Return [X, Y] of the center of cell containing provided text 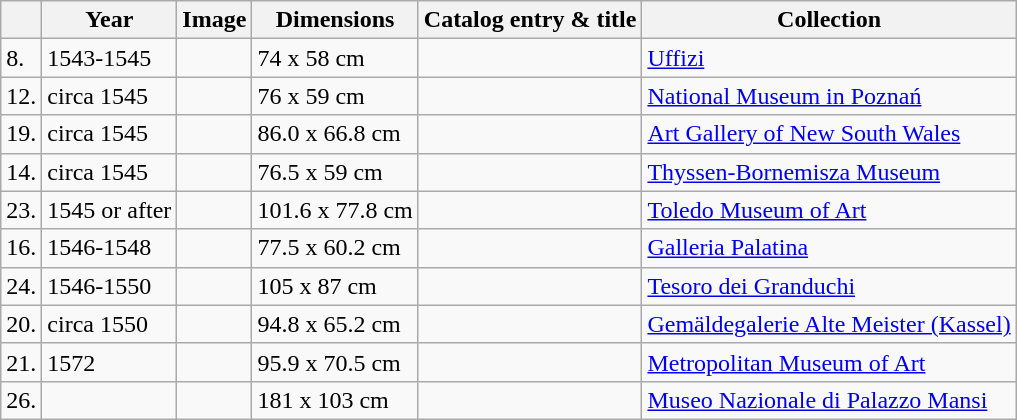
Galleria Palatina [829, 248]
1572 [110, 362]
77.5 x 60.2 cm [335, 248]
National Museum in Poznań [829, 96]
Metropolitan Museum of Art [829, 362]
16. [22, 248]
Tesoro dei Granduchi [829, 286]
12. [22, 96]
Thyssen-Bornemisza Museum [829, 172]
14. [22, 172]
95.9 x 70.5 cm [335, 362]
Uffizi [829, 58]
circa 1550 [110, 324]
Art Gallery of New South Wales [829, 134]
21. [22, 362]
1546-1548 [110, 248]
Catalog entry & title [530, 20]
20. [22, 324]
181 x 103 cm [335, 400]
1545 or after [110, 210]
76 x 59 cm [335, 96]
Collection [829, 20]
24. [22, 286]
19. [22, 134]
Image [214, 20]
Gemäldegalerie Alte Meister (Kassel) [829, 324]
26. [22, 400]
94.8 x 65.2 cm [335, 324]
Toledo Museum of Art [829, 210]
105 x 87 cm [335, 286]
Museo Nazionale di Palazzo Mansi [829, 400]
8. [22, 58]
101.6 x 77.8 cm [335, 210]
Dimensions [335, 20]
23. [22, 210]
1546-1550 [110, 286]
Year [110, 20]
76.5 x 59 cm [335, 172]
86.0 x 66.8 cm [335, 134]
1543-1545 [110, 58]
74 x 58 cm [335, 58]
